Return the [x, y] coordinate for the center point of the cell that contains the specified text.  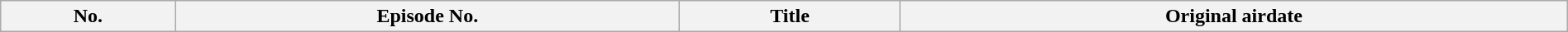
Episode No. [427, 16]
Title [791, 16]
No. [88, 16]
Original airdate [1234, 16]
